Find where the given text appears and provide that cell's center as (X, Y) coordinate. 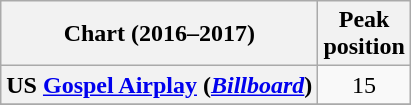
Peakposition (364, 34)
US Gospel Airplay (Billboard) (160, 85)
15 (364, 85)
Chart (2016–2017) (160, 34)
